Pinpoint the cell where the given text exists, returning its [X, Y] midpoint coordinate. 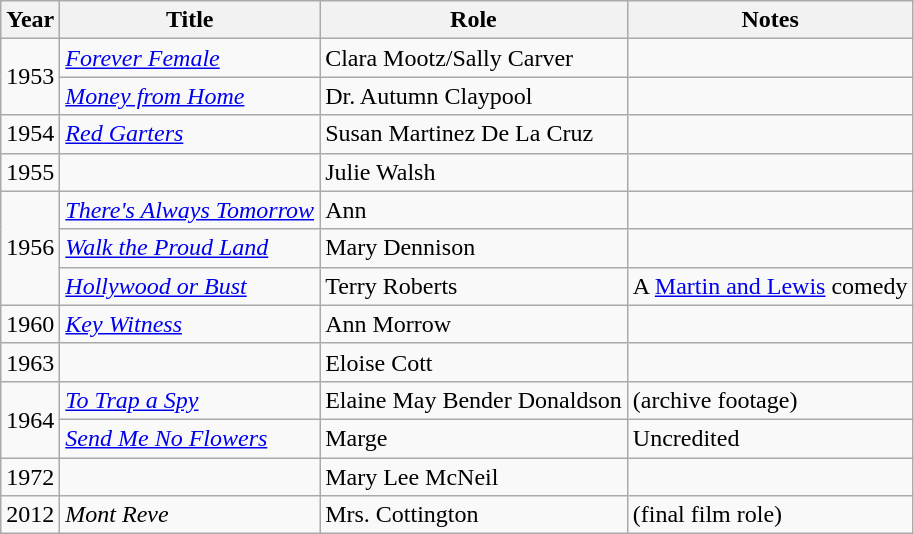
(final film role) [770, 515]
Susan Martinez De La Cruz [474, 134]
Year [30, 20]
Send Me No Flowers [190, 438]
Julie Walsh [474, 172]
2012 [30, 515]
Mary Lee McNeil [474, 477]
Title [190, 20]
Role [474, 20]
Money from Home [190, 96]
Eloise Cott [474, 362]
Marge [474, 438]
Ann [474, 210]
1953 [30, 77]
Clara Mootz/Sally Carver [474, 58]
A Martin and Lewis comedy [770, 286]
Elaine May Bender Donaldson [474, 400]
Mary Dennison [474, 248]
Key Witness [190, 324]
1972 [30, 477]
1956 [30, 248]
Uncredited [770, 438]
1955 [30, 172]
Hollywood or Bust [190, 286]
Mont Reve [190, 515]
Notes [770, 20]
1963 [30, 362]
Walk the Proud Land [190, 248]
(archive footage) [770, 400]
Ann Morrow [474, 324]
1960 [30, 324]
1964 [30, 419]
There's Always Tomorrow [190, 210]
Terry Roberts [474, 286]
Dr. Autumn Claypool [474, 96]
Forever Female [190, 58]
1954 [30, 134]
To Trap a Spy [190, 400]
Red Garters [190, 134]
Mrs. Cottington [474, 515]
